Detect which cell encompasses the target text, then output its [x, y] center coordinate. 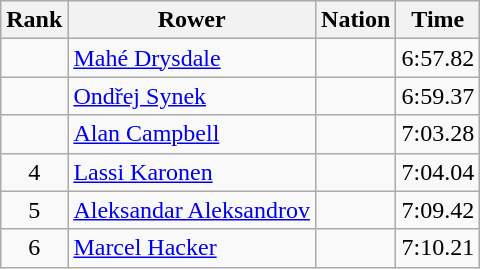
6 [34, 248]
7:09.42 [438, 210]
5 [34, 210]
Marcel Hacker [192, 248]
Rank [34, 20]
Alan Campbell [192, 134]
7:03.28 [438, 134]
Mahé Drysdale [192, 58]
Rower [192, 20]
6:59.37 [438, 96]
Aleksandar Aleksandrov [192, 210]
Lassi Karonen [192, 172]
Nation [356, 20]
Ondřej Synek [192, 96]
4 [34, 172]
7:04.04 [438, 172]
7:10.21 [438, 248]
6:57.82 [438, 58]
Time [438, 20]
